Output the [X, Y] coordinate of the center of the cell containing the given text.  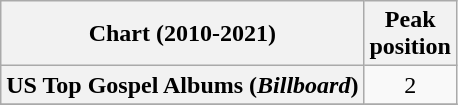
Peakposition [410, 34]
US Top Gospel Albums (Billboard) [182, 85]
Chart (2010-2021) [182, 34]
2 [410, 85]
